Extract the [x, y] coordinate from the center of the cell holding the provided text.  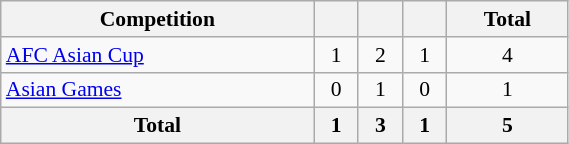
AFC Asian Cup [158, 55]
5 [508, 126]
Competition [158, 19]
3 [380, 126]
Asian Games [158, 90]
2 [380, 55]
4 [508, 55]
